Capture the cell that displays the provided text and extract its (x, y) central coordinate. 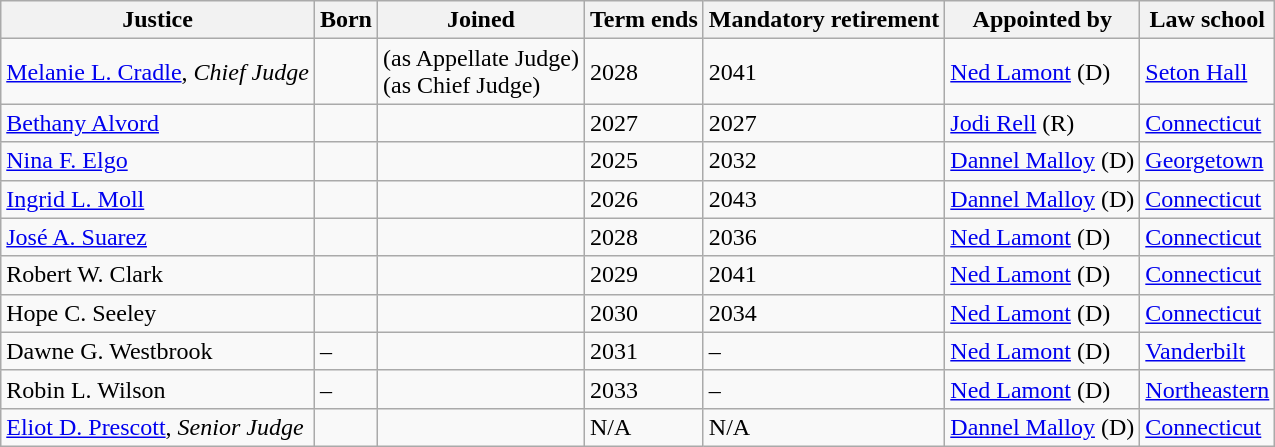
Bethany Alvord (158, 123)
2036 (824, 237)
2032 (824, 161)
2034 (824, 313)
Mandatory retirement (824, 20)
2029 (644, 275)
2030 (644, 313)
Nina F. Elgo (158, 161)
Robin L. Wilson (158, 389)
Vanderbilt (1208, 351)
Jodi Rell (R) (1042, 123)
(as Appellate Judge) (as Chief Judge) (480, 72)
2043 (824, 199)
Dawne G. Westbrook (158, 351)
Term ends (644, 20)
Born (346, 20)
Georgetown (1208, 161)
Melanie L. Cradle, Chief Judge (158, 72)
2031 (644, 351)
Justice (158, 20)
Appointed by (1042, 20)
Joined (480, 20)
2033 (644, 389)
2026 (644, 199)
2025 (644, 161)
Hope C. Seeley (158, 313)
Northeastern (1208, 389)
Robert W. Clark (158, 275)
José A. Suarez (158, 237)
Law school (1208, 20)
Eliot D. Prescott, Senior Judge (158, 427)
Seton Hall (1208, 72)
Ingrid L. Moll (158, 199)
